Return [X, Y] of the center of cell containing provided text 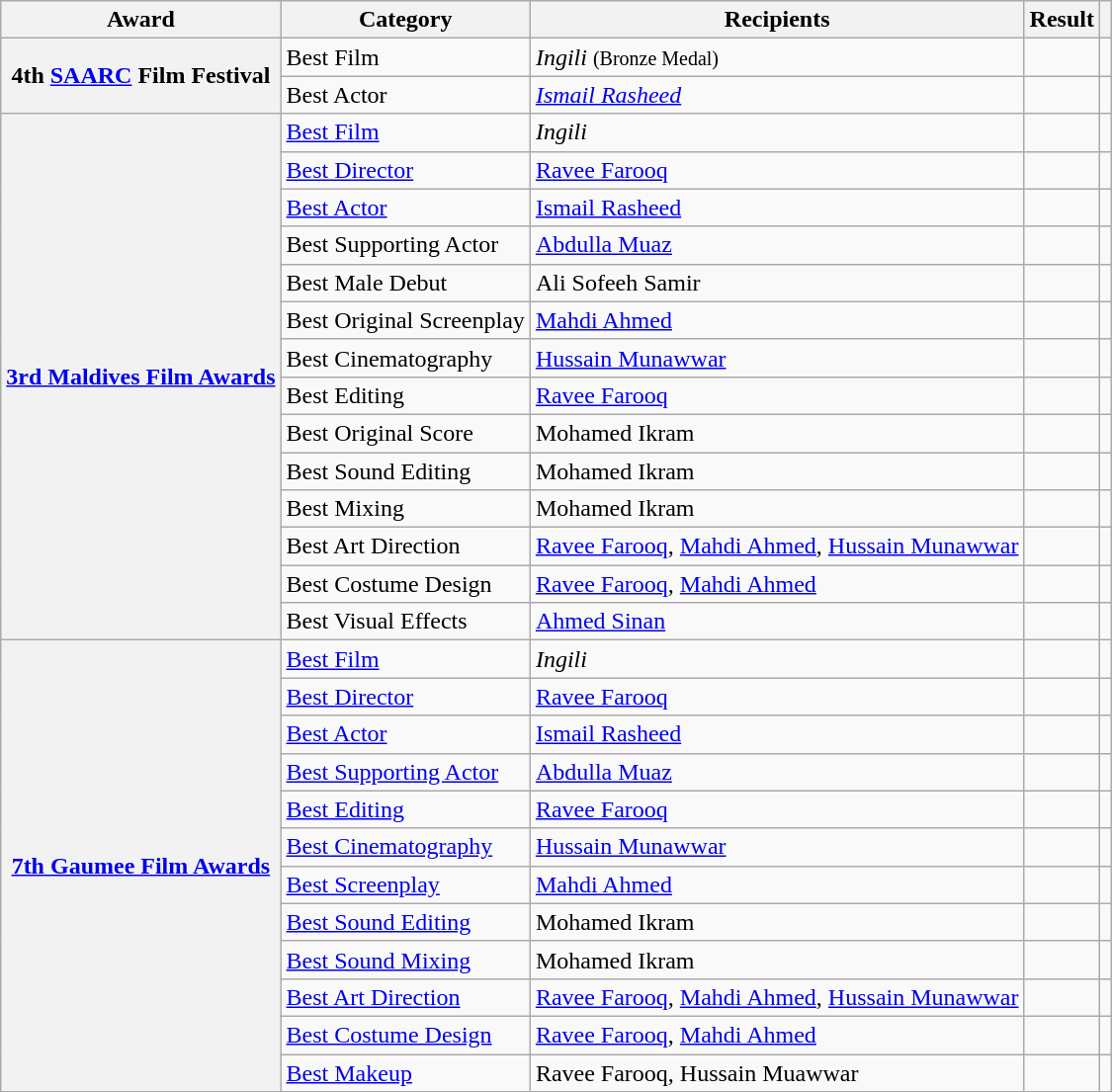
Best Screenplay [405, 884]
Best Sound Mixing [405, 960]
7th Gaumee Film Awards [140, 866]
Category [405, 20]
Best Original Score [405, 433]
Result [1062, 20]
Ingili (Bronze Medal) [777, 57]
3rd Maldives Film Awards [140, 378]
4th SAARC Film Festival [140, 76]
Best Makeup [405, 1072]
Recipients [777, 20]
Best Visual Effects [405, 622]
Best Mixing [405, 509]
Ahmed Sinan [777, 622]
Best Male Debut [405, 283]
Ravee Farooq, Hussain Muawwar [777, 1072]
Ali Sofeeh Samir [777, 283]
Best Original Screenplay [405, 320]
Award [140, 20]
